Pinpoint the cell where the given text exists, returning its (x, y) midpoint coordinate. 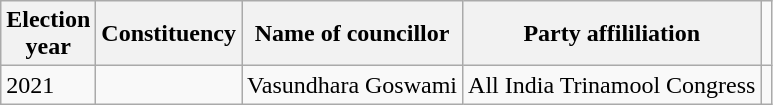
Name of councillor (352, 34)
Constituency (169, 34)
All India Trinamool Congress (612, 85)
Vasundhara Goswami (352, 85)
Election year (48, 34)
Party affililiation (612, 34)
2021 (48, 85)
